Capture the cell that displays the provided text and extract its [x, y] central coordinate. 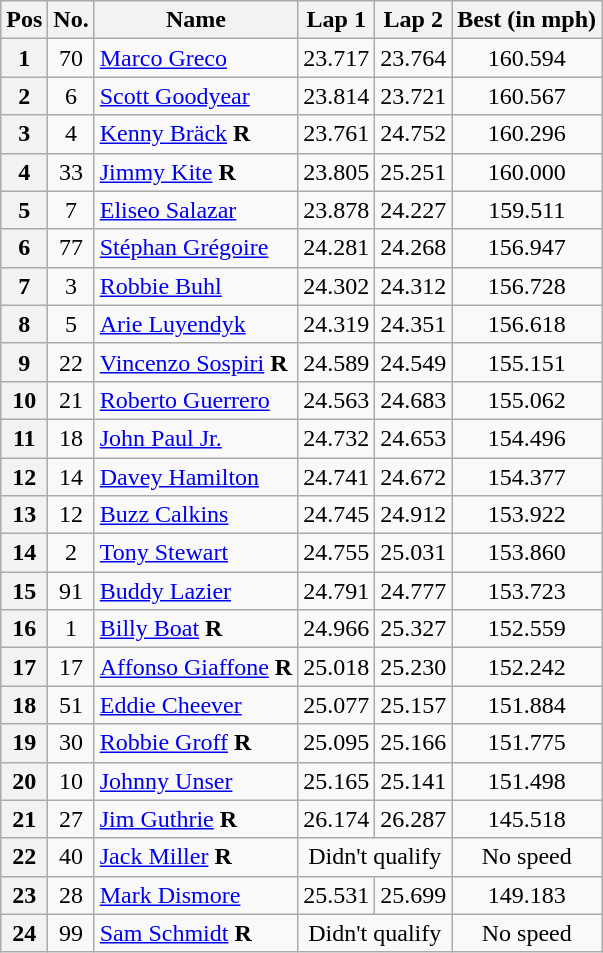
160.296 [527, 134]
25.165 [336, 781]
23.814 [336, 96]
155.151 [527, 362]
Robbie Buhl [196, 286]
23.717 [336, 58]
Lap 1 [336, 20]
99 [71, 933]
Marco Greco [196, 58]
Jim Guthrie R [196, 819]
Vincenzo Sospiri R [196, 362]
77 [71, 248]
151.775 [527, 743]
30 [71, 743]
24.549 [414, 362]
25.031 [414, 553]
145.518 [527, 819]
Tony Stewart [196, 553]
23.761 [336, 134]
151.884 [527, 705]
Buddy Lazier [196, 591]
19 [24, 743]
152.559 [527, 629]
Stéphan Grégoire [196, 248]
149.183 [527, 895]
24.312 [414, 286]
33 [71, 172]
23.721 [414, 96]
Robbie Groff R [196, 743]
25.018 [336, 667]
153.922 [527, 515]
160.000 [527, 172]
Best (in mph) [527, 20]
24.672 [414, 477]
Eddie Cheever [196, 705]
28 [71, 895]
8 [24, 324]
Sam Schmidt R [196, 933]
Lap 2 [414, 20]
Johnny Unser [196, 781]
160.594 [527, 58]
24.653 [414, 438]
25.077 [336, 705]
23.764 [414, 58]
153.860 [527, 553]
24.791 [336, 591]
156.947 [527, 248]
24.732 [336, 438]
20 [24, 781]
23 [24, 895]
156.618 [527, 324]
151.498 [527, 781]
156.728 [527, 286]
27 [71, 819]
25.531 [336, 895]
Affonso Giaffone R [196, 667]
24.589 [336, 362]
9 [24, 362]
15 [24, 591]
Jimmy Kite R [196, 172]
Buzz Calkins [196, 515]
24.752 [414, 134]
23.805 [336, 172]
No. [71, 20]
Jack Miller R [196, 857]
153.723 [527, 591]
John Paul Jr. [196, 438]
155.062 [527, 400]
24.755 [336, 553]
23.878 [336, 210]
24.912 [414, 515]
24.741 [336, 477]
25.251 [414, 172]
24.683 [414, 400]
Eliseo Salazar [196, 210]
152.242 [527, 667]
Pos [24, 20]
24.966 [336, 629]
24.319 [336, 324]
26.287 [414, 819]
24.302 [336, 286]
Scott Goodyear [196, 96]
24.563 [336, 400]
154.496 [527, 438]
91 [71, 591]
24.351 [414, 324]
24 [24, 933]
11 [24, 438]
25.327 [414, 629]
40 [71, 857]
16 [24, 629]
24.281 [336, 248]
160.567 [527, 96]
24.777 [414, 591]
25.095 [336, 743]
25.699 [414, 895]
25.157 [414, 705]
154.377 [527, 477]
Davey Hamilton [196, 477]
Name [196, 20]
26.174 [336, 819]
25.230 [414, 667]
13 [24, 515]
24.745 [336, 515]
25.141 [414, 781]
51 [71, 705]
25.166 [414, 743]
70 [71, 58]
24.268 [414, 248]
Mark Dismore [196, 895]
24.227 [414, 210]
Roberto Guerrero [196, 400]
159.511 [527, 210]
Arie Luyendyk [196, 324]
Kenny Bräck R [196, 134]
Billy Boat R [196, 629]
